Detect which cell encompasses the target text, then output its [X, Y] center coordinate. 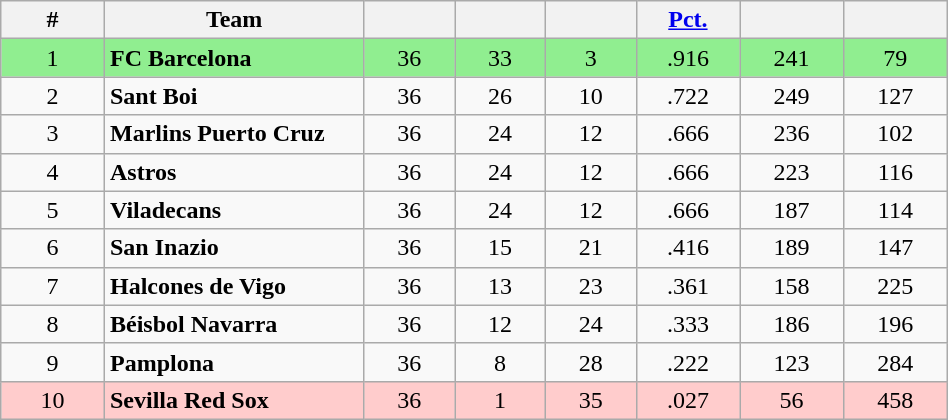
9 [53, 362]
458 [895, 400]
Astros [234, 172]
Marlins Puerto Cruz [234, 134]
7 [53, 286]
223 [792, 172]
6 [53, 248]
Sevilla Red Sox [234, 400]
189 [792, 248]
2 [53, 96]
26 [500, 96]
116 [895, 172]
114 [895, 210]
Pct. [688, 20]
284 [895, 362]
187 [792, 210]
225 [895, 286]
21 [590, 248]
15 [500, 248]
Sant Boi [234, 96]
147 [895, 248]
# [53, 20]
4 [53, 172]
5 [53, 210]
Halcones de Vigo [234, 286]
35 [590, 400]
FC Barcelona [234, 58]
Viladecans [234, 210]
.416 [688, 248]
33 [500, 58]
.027 [688, 400]
123 [792, 362]
127 [895, 96]
Team [234, 20]
Pamplona [234, 362]
79 [895, 58]
San Inazio [234, 248]
236 [792, 134]
249 [792, 96]
196 [895, 324]
.361 [688, 286]
.222 [688, 362]
186 [792, 324]
102 [895, 134]
23 [590, 286]
.722 [688, 96]
28 [590, 362]
158 [792, 286]
56 [792, 400]
.333 [688, 324]
.916 [688, 58]
241 [792, 58]
13 [500, 286]
Béisbol Navarra [234, 324]
